Search for the cell housing the specified text and yield its [x, y] center coordinate. 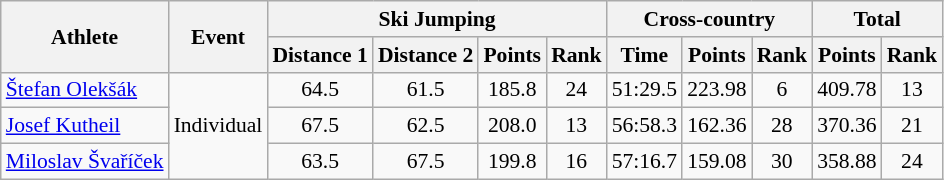
Štefan Olekšák [85, 90]
Distance 1 [320, 55]
Josef Kutheil [85, 126]
28 [782, 126]
Miloslav Švaříček [85, 162]
61.5 [426, 90]
Athlete [85, 36]
56:58.3 [644, 126]
Distance 2 [426, 55]
57:16.7 [644, 162]
Ski Jumping [436, 19]
Total [877, 19]
Cross-country [710, 19]
63.5 [320, 162]
208.0 [512, 126]
162.36 [716, 126]
223.98 [716, 90]
409.78 [846, 90]
16 [576, 162]
30 [782, 162]
Time [644, 55]
199.8 [512, 162]
Individual [218, 126]
51:29.5 [644, 90]
21 [912, 126]
Event [218, 36]
185.8 [512, 90]
358.88 [846, 162]
62.5 [426, 126]
64.5 [320, 90]
6 [782, 90]
370.36 [846, 126]
159.08 [716, 162]
